Search for the cell housing the specified text and yield its (x, y) center coordinate. 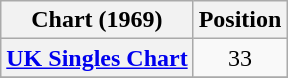
33 (240, 58)
Chart (1969) (97, 20)
UK Singles Chart (97, 58)
Position (240, 20)
